Locate the cell with the specified text and output its (X, Y) center coordinate. 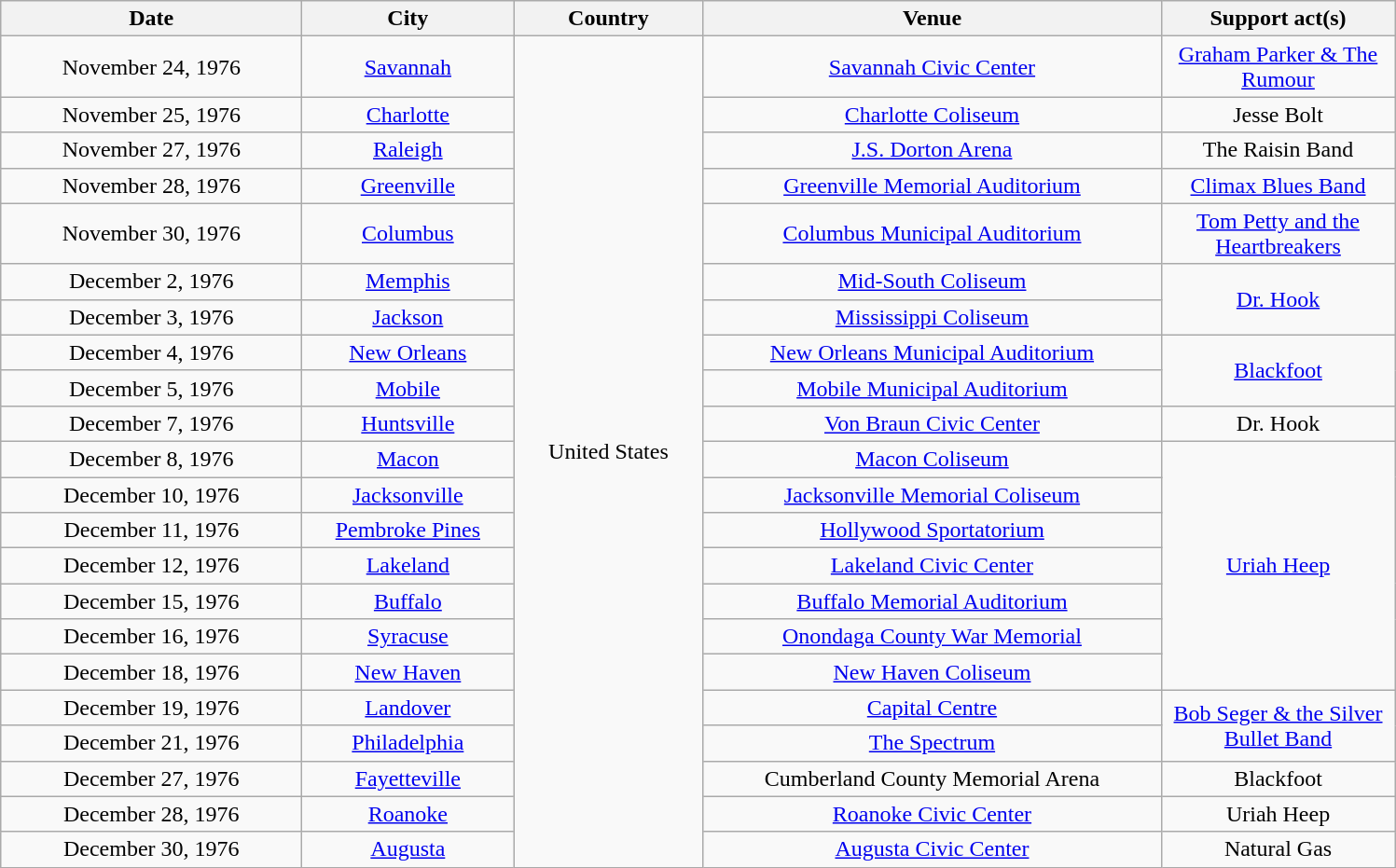
December 10, 1976 (151, 495)
Raleigh (408, 150)
Mobile (408, 388)
December 28, 1976 (151, 814)
Von Braun Civic Center (933, 423)
Jacksonville (408, 495)
Greenville (408, 186)
December 4, 1976 (151, 352)
Jacksonville Memorial Coliseum (933, 495)
Greenville Memorial Auditorium (933, 186)
City (408, 19)
New Orleans Municipal Auditorium (933, 352)
December 16, 1976 (151, 637)
Roanoke (408, 814)
Augusta (408, 849)
December 15, 1976 (151, 601)
December 18, 1976 (151, 672)
Savannah (408, 67)
Capital Centre (933, 708)
Roanoke Civic Center (933, 814)
Lakeland Civic Center (933, 566)
December 12, 1976 (151, 566)
Macon (408, 459)
December 3, 1976 (151, 317)
November 27, 1976 (151, 150)
Tom Petty and the Heartbreakers (1278, 233)
December 30, 1976 (151, 849)
Cumberland County Memorial Arena (933, 778)
Syracuse (408, 637)
November 24, 1976 (151, 67)
Mid-South Coliseum (933, 282)
New Haven Coliseum (933, 672)
Mississippi Coliseum (933, 317)
Augusta Civic Center (933, 849)
Onondaga County War Memorial (933, 637)
Graham Parker & The Rumour (1278, 67)
Country (608, 19)
Lakeland (408, 566)
J.S. Dorton Arena (933, 150)
December 19, 1976 (151, 708)
December 11, 1976 (151, 530)
Landover (408, 708)
Mobile Municipal Auditorium (933, 388)
December 7, 1976 (151, 423)
December 2, 1976 (151, 282)
Buffalo (408, 601)
Hollywood Sportatorium (933, 530)
Huntsville (408, 423)
Charlotte (408, 115)
Columbus Municipal Auditorium (933, 233)
Climax Blues Band (1278, 186)
Charlotte Coliseum (933, 115)
United States (608, 451)
New Haven (408, 672)
November 25, 1976 (151, 115)
December 5, 1976 (151, 388)
December 8, 1976 (151, 459)
December 27, 1976 (151, 778)
Memphis (408, 282)
Philadelphia (408, 743)
November 28, 1976 (151, 186)
Venue (933, 19)
Pembroke Pines (408, 530)
December 21, 1976 (151, 743)
Bob Seger & the Silver Bullet Band (1278, 725)
Columbus (408, 233)
The Spectrum (933, 743)
Buffalo Memorial Auditorium (933, 601)
Savannah Civic Center (933, 67)
Fayetteville (408, 778)
The Raisin Band (1278, 150)
Natural Gas (1278, 849)
New Orleans (408, 352)
November 30, 1976 (151, 233)
Support act(s) (1278, 19)
Date (151, 19)
Jackson (408, 317)
Jesse Bolt (1278, 115)
Macon Coliseum (933, 459)
